Provide the (X, Y) coordinate of the cell's center where the given text is located.  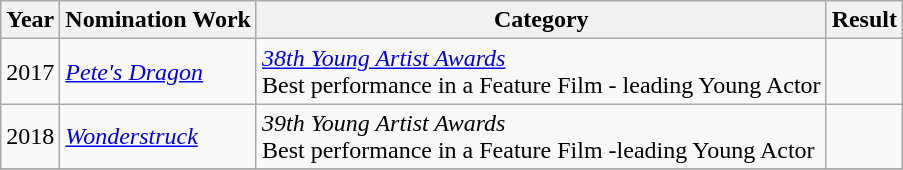
39th Young Artist AwardsBest performance in a Feature Film -leading Young Actor (541, 136)
Wonderstruck (158, 136)
Year (30, 20)
Category (541, 20)
2017 (30, 72)
2018 (30, 136)
Pete's Dragon (158, 72)
Result (864, 20)
Nomination Work (158, 20)
38th Young Artist AwardsBest performance in a Feature Film - leading Young Actor (541, 72)
